Output the (x, y) coordinate of the center of the cell containing the given text.  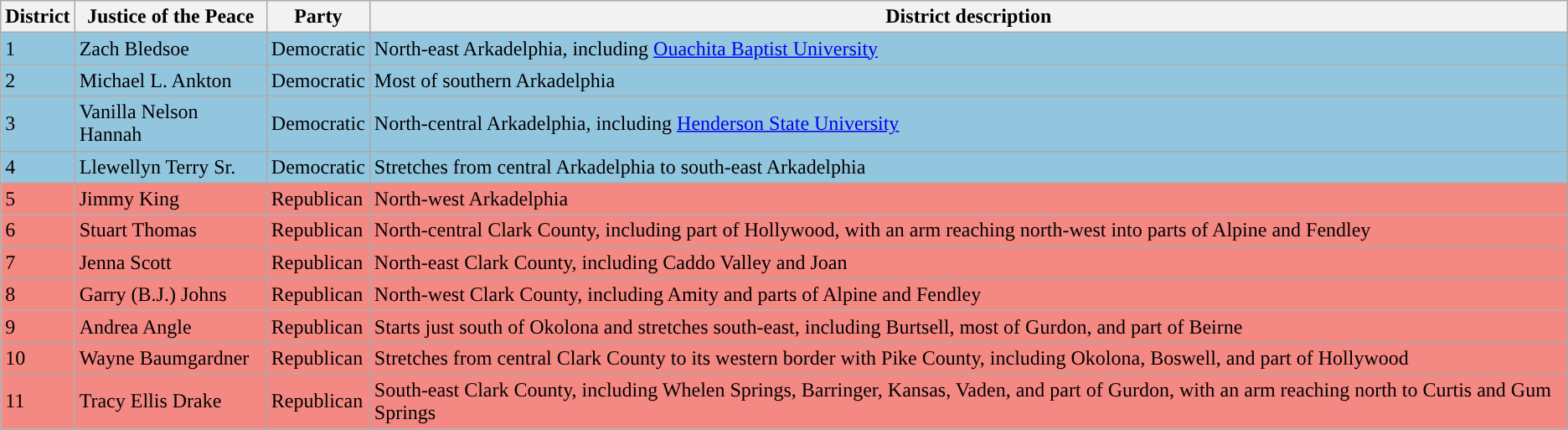
Most of southern Arkadelphia (968, 80)
North-west Arkadelphia (968, 199)
Zach Bledsoe (171, 49)
8 (38, 294)
7 (38, 262)
North-east Arkadelphia, including Ouachita Baptist University (968, 49)
District (38, 17)
Michael L. Ankton (171, 80)
Justice of the Peace (171, 17)
Tracy Ellis Drake (171, 401)
3 (38, 124)
Wayne Baumgardner (171, 358)
4 (38, 167)
Stretches from central Arkadelphia to south-east Arkadelphia (968, 167)
2 (38, 80)
North-west Clark County, including Amity and parts of Alpine and Fendley (968, 294)
Stuart Thomas (171, 231)
South-east Clark County, including Whelen Springs, Barringer, Kansas, Vaden, and part of Gurdon, with an arm reaching north to Curtis and Gum Springs (968, 401)
Jimmy King (171, 199)
North-central Arkadelphia, including Henderson State University (968, 124)
Garry (B.J.) Johns (171, 294)
Stretches from central Clark County to its western border with Pike County, including Okolona, Boswell, and part of Hollywood (968, 358)
Andrea Angle (171, 326)
Party (318, 17)
North-east Clark County, including Caddo Valley and Joan (968, 262)
11 (38, 401)
Llewellyn Terry Sr. (171, 167)
9 (38, 326)
Vanilla Nelson Hannah (171, 124)
North-central Clark County, including part of Hollywood, with an arm reaching north-west into parts of Alpine and Fendley (968, 231)
10 (38, 358)
6 (38, 231)
1 (38, 49)
Starts just south of Okolona and stretches south-east, including Burtsell, most of Gurdon, and part of Beirne (968, 326)
District description (968, 17)
Jenna Scott (171, 262)
5 (38, 199)
